Return [X, Y] of the center of cell containing provided text 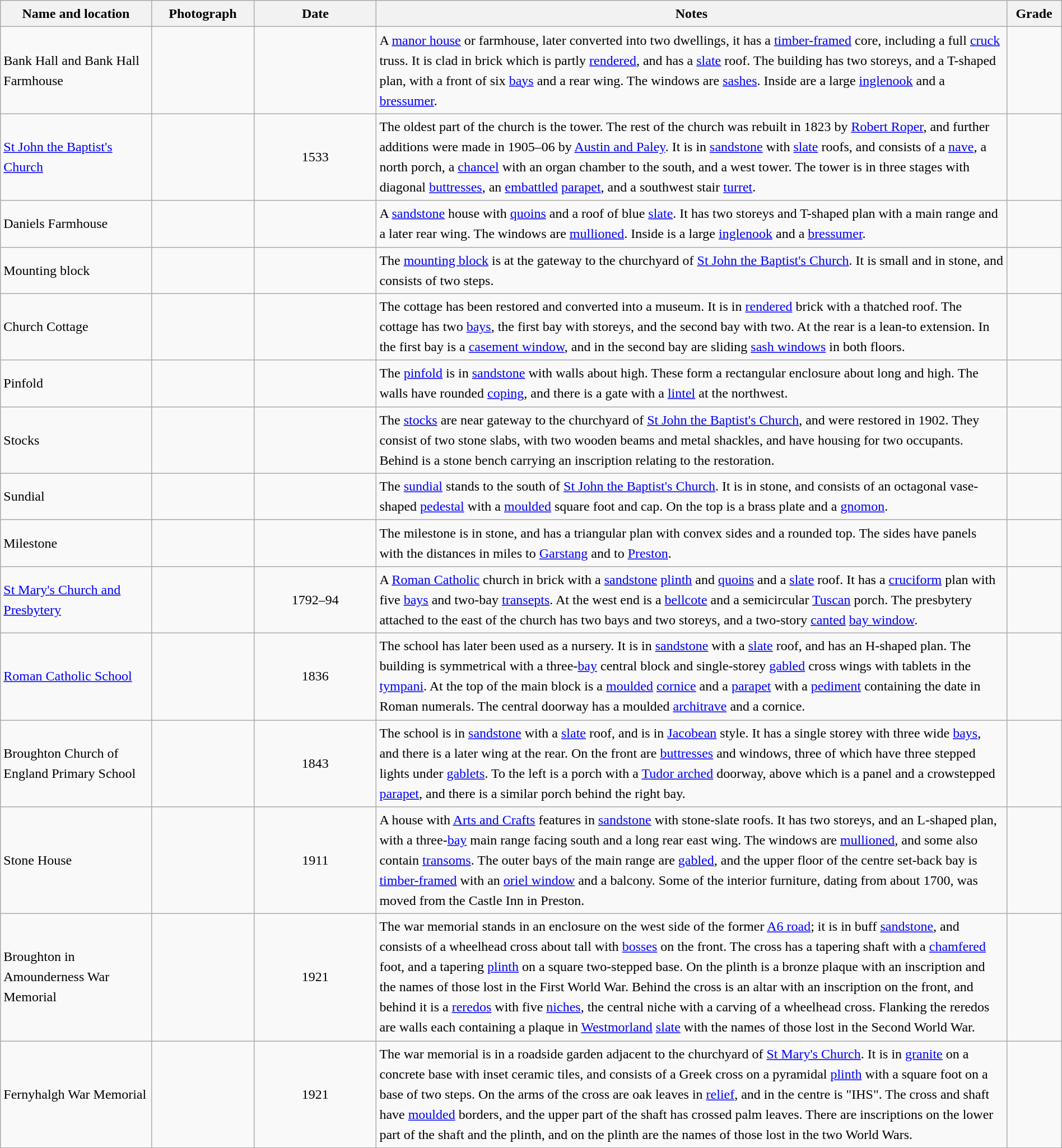
Fernyhalgh War Memorial [76, 1094]
Broughton Church of England Primary School [76, 764]
Roman Catholic School [76, 676]
1533 [315, 157]
Notes [691, 13]
1911 [315, 860]
Daniels Farmhouse [76, 224]
Church Cottage [76, 327]
1792–94 [315, 599]
1836 [315, 676]
The mounting block is at the gateway to the churchyard of St John the Baptist's Church. It is small and in stone, and consists of two steps. [691, 270]
1843 [315, 764]
Grade [1034, 13]
Sundial [76, 496]
Photograph [203, 13]
St John the Baptist's Church [76, 157]
Stone House [76, 860]
Name and location [76, 13]
St Mary's Church and Presbytery [76, 599]
Pinfold [76, 383]
Stocks [76, 440]
Broughton in Amounderness War Memorial [76, 978]
Date [315, 13]
Milestone [76, 543]
Bank Hall and Bank Hall Farmhouse [76, 71]
Mounting block [76, 270]
